For the text-containing cell, return its midpoint in [X, Y] coordinate format. 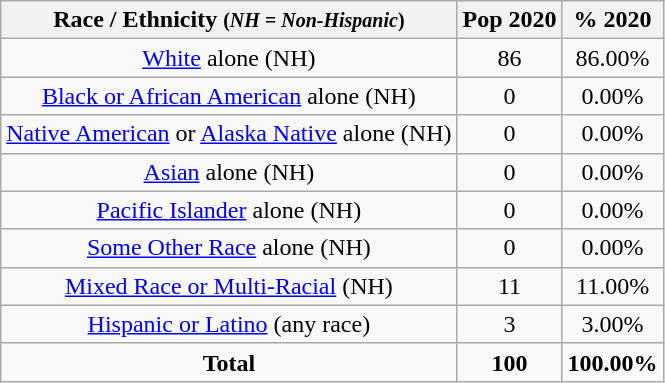
Pacific Islander alone (NH) [229, 210]
Hispanic or Latino (any race) [229, 324]
Mixed Race or Multi-Racial (NH) [229, 286]
White alone (NH) [229, 58]
11 [510, 286]
Pop 2020 [510, 20]
11.00% [612, 286]
86.00% [612, 58]
Native American or Alaska Native alone (NH) [229, 134]
Asian alone (NH) [229, 172]
Black or African American alone (NH) [229, 96]
100 [510, 362]
86 [510, 58]
3 [510, 324]
Some Other Race alone (NH) [229, 248]
100.00% [612, 362]
3.00% [612, 324]
Race / Ethnicity (NH = Non-Hispanic) [229, 20]
% 2020 [612, 20]
Total [229, 362]
